For the text-containing cell, return its midpoint in [x, y] coordinate format. 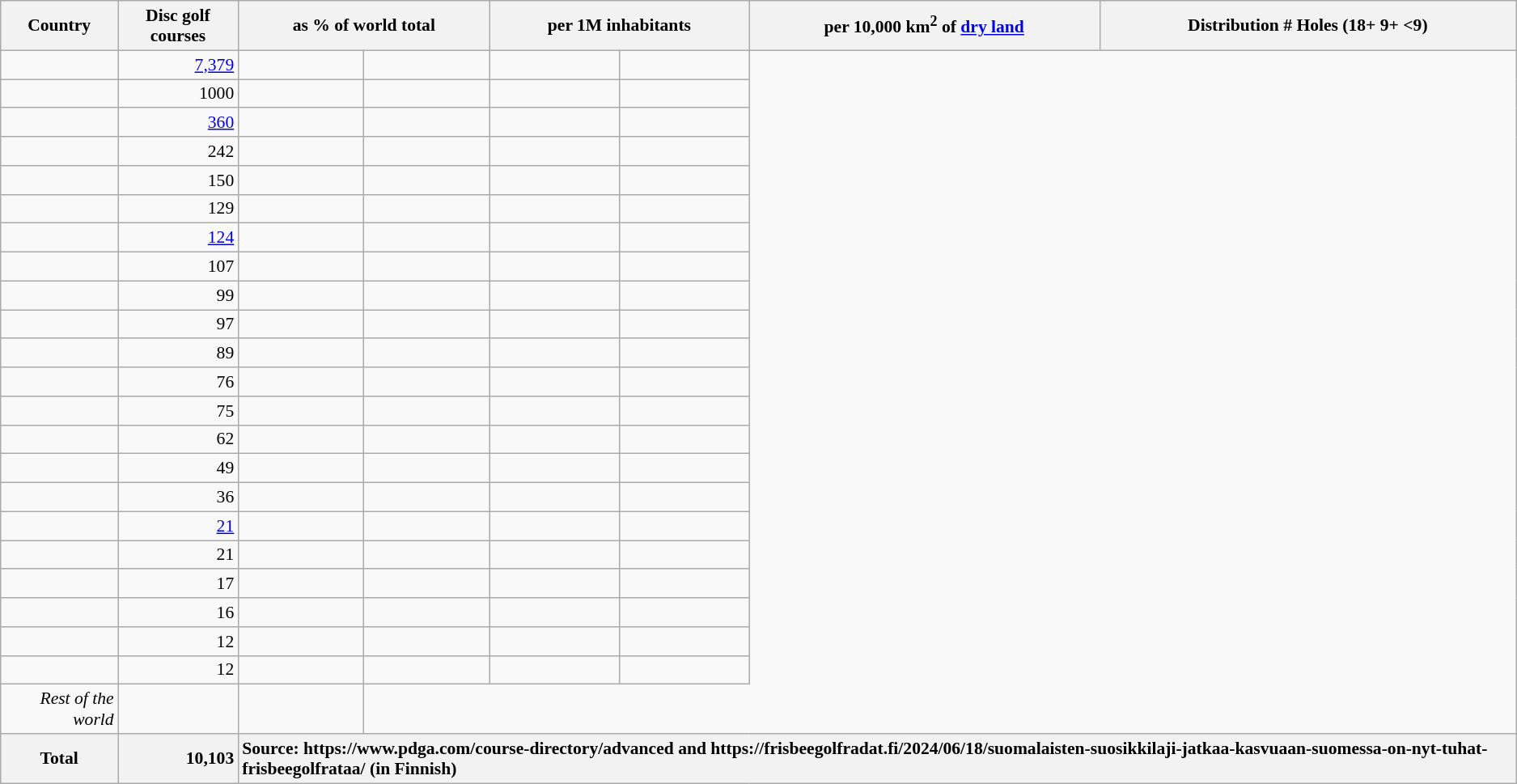
150 [178, 180]
97 [178, 324]
107 [178, 267]
124 [178, 238]
242 [178, 151]
17 [178, 584]
Country [60, 26]
7,379 [178, 65]
as % of world total [364, 26]
per 10,000 km2 of dry land [925, 26]
89 [178, 354]
per 1M inhabitants [619, 26]
75 [178, 411]
49 [178, 468]
Rest of the world [60, 709]
Total [60, 759]
10,103 [178, 759]
Disc golf courses [178, 26]
1000 [178, 94]
16 [178, 612]
76 [178, 382]
Distribution # Holes (18+ 9+ <9) [1307, 26]
360 [178, 123]
99 [178, 295]
129 [178, 209]
62 [178, 439]
36 [178, 498]
